Provide the (X, Y) coordinate of the cell's center where the given text is located.  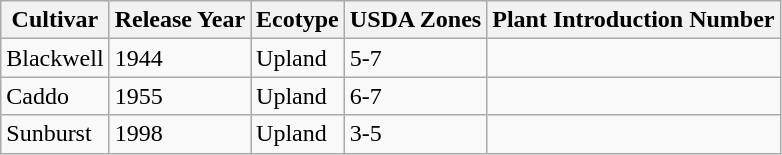
Caddo (55, 96)
Ecotype (298, 20)
1998 (180, 134)
Sunburst (55, 134)
1955 (180, 96)
Cultivar (55, 20)
5-7 (415, 58)
Plant Introduction Number (634, 20)
1944 (180, 58)
6-7 (415, 96)
3-5 (415, 134)
USDA Zones (415, 20)
Blackwell (55, 58)
Release Year (180, 20)
